Return the (x, y) coordinate for the center point of the cell that contains the specified text.  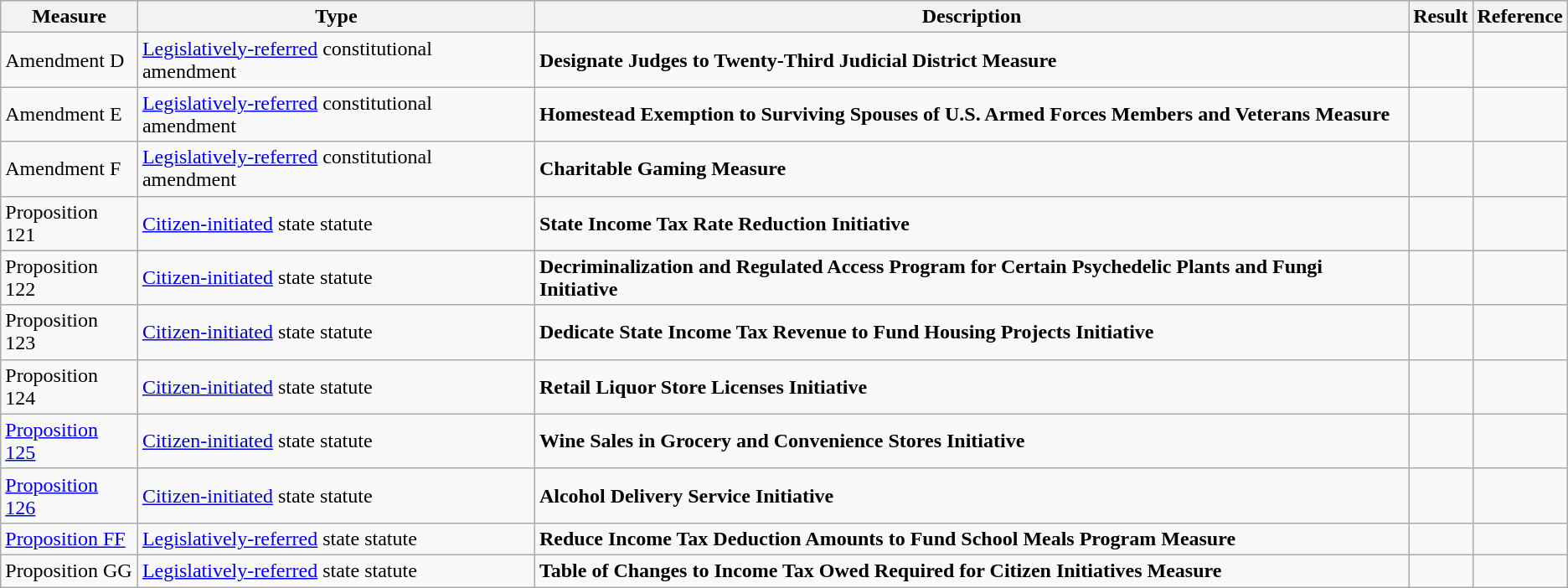
Description (972, 17)
Reduce Income Tax Deduction Amounts to Fund School Meals Program Measure (972, 539)
Homestead Exemption to Surviving Spouses of U.S. Armed Forces Members and Veterans Measure (972, 114)
Designate Judges to Twenty-Third Judicial District Measure (972, 60)
Amendment D (70, 60)
Measure (70, 17)
Table of Changes to Income Tax Owed Required for Citizen Initiatives Measure (972, 570)
Proposition FF (70, 539)
Amendment F (70, 169)
Result (1441, 17)
Charitable Gaming Measure (972, 169)
Dedicate State Income Tax Revenue to Fund Housing Projects Initiative (972, 332)
Decriminalization and Regulated Access Program for Certain Psychedelic Plants and Fungi Initiative (972, 278)
Proposition 126 (70, 496)
Proposition 124 (70, 387)
State Income Tax Rate Reduction Initiative (972, 223)
Amendment E (70, 114)
Proposition 121 (70, 223)
Type (336, 17)
Proposition 122 (70, 278)
Proposition 125 (70, 441)
Retail Liquor Store Licenses Initiative (972, 387)
Wine Sales in Grocery and Convenience Stores Initiative (972, 441)
Proposition GG (70, 570)
Alcohol Delivery Service Initiative (972, 496)
Proposition 123 (70, 332)
Reference (1519, 17)
